Locate the cell with the specified text and output its (X, Y) center coordinate. 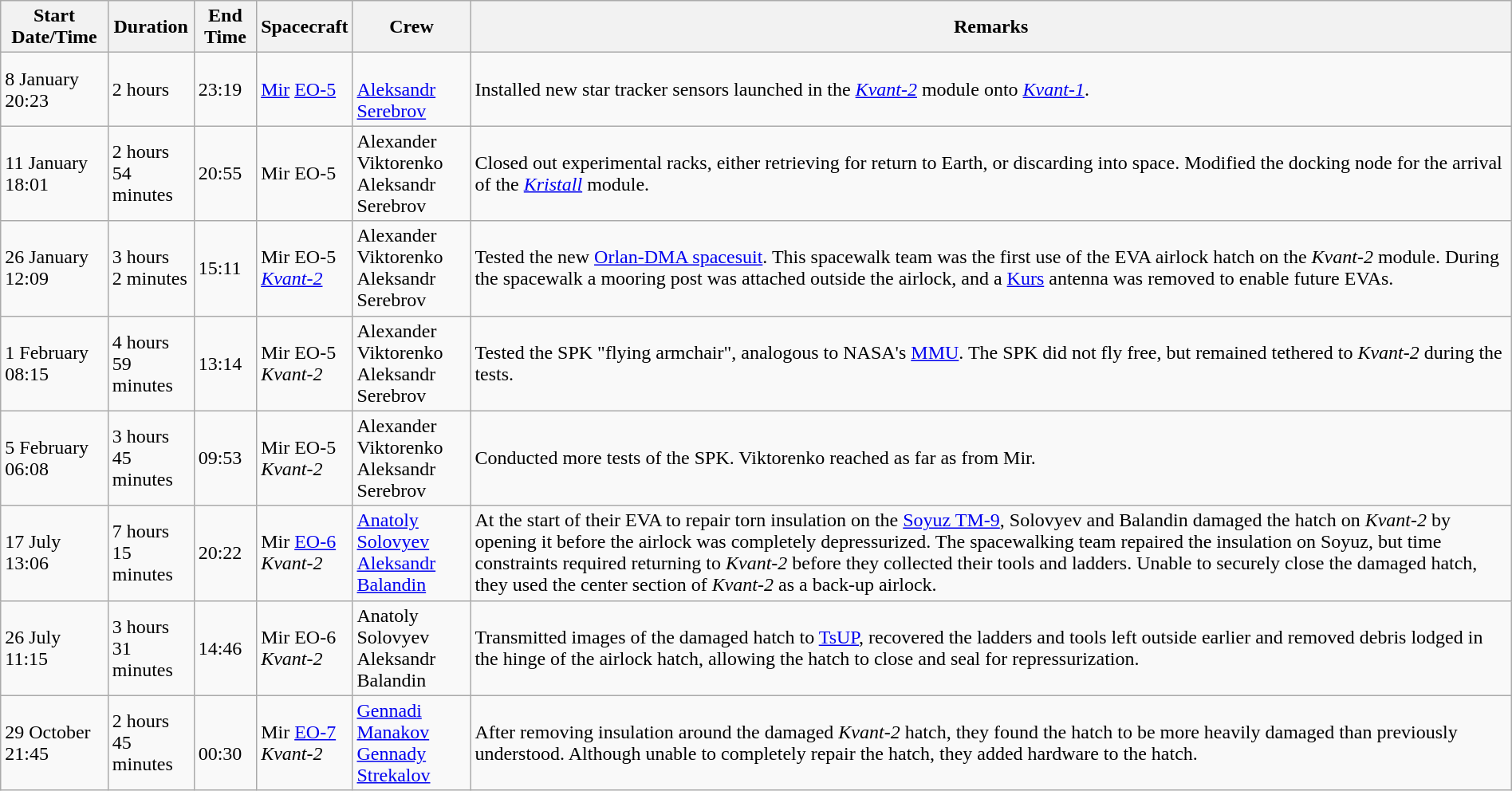
23:19 (225, 89)
20:55 (225, 174)
Start Date/Time (54, 27)
3 hours31 minutes (151, 647)
26 July11:15 (54, 647)
End Time (225, 27)
Gennadi ManakovGennady Strekalov (411, 743)
Aleksandr Serebrov (411, 89)
Spacecraft (305, 27)
8 January20:23 (54, 89)
2 hours45 minutes (151, 743)
Remarks (990, 27)
Installed new star tracker sensors launched in the Kvant-2 module onto Kvant-1. (990, 89)
Tested the SPK "flying armchair", analogous to NASA's MMU. The SPK did not fly free, but remained tethered to Kvant-2 during the tests. (990, 364)
1 February08:15 (54, 364)
17 July13:06 (54, 553)
09:53 (225, 458)
11 January18:01 (54, 174)
15:11 (225, 268)
4 hours59 minutes (151, 364)
3 hours2 minutes (151, 268)
7 hours15 minutes (151, 553)
2 hours (151, 89)
29 October21:45 (54, 743)
2 hours54 minutes (151, 174)
Duration (151, 27)
14:46 (225, 647)
20:22 (225, 553)
Mir EO-7Kvant-2 (305, 743)
Crew (411, 27)
00:30 (225, 743)
13:14 (225, 364)
5 February06:08 (54, 458)
3 hours45 minutes (151, 458)
Conducted more tests of the SPK. Viktorenko reached as far as from Mir. (990, 458)
26 January12:09 (54, 268)
